Extract the [X, Y] coordinate from the center of the cell holding the provided text.  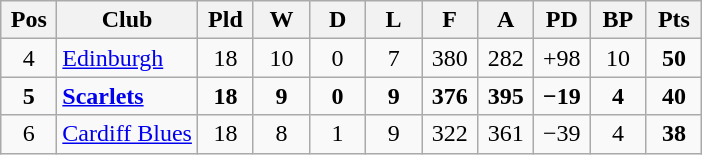
A [506, 20]
+98 [562, 58]
5 [29, 96]
PD [562, 20]
−39 [562, 134]
7 [394, 58]
395 [506, 96]
−19 [562, 96]
380 [450, 58]
8 [281, 134]
1 [338, 134]
Pos [29, 20]
Pts [674, 20]
W [281, 20]
38 [674, 134]
6 [29, 134]
361 [506, 134]
50 [674, 58]
Scarlets [128, 96]
D [338, 20]
F [450, 20]
L [394, 20]
282 [506, 58]
376 [450, 96]
BP [618, 20]
40 [674, 96]
Pld [225, 20]
Edinburgh [128, 58]
Club [128, 20]
Cardiff Blues [128, 134]
322 [450, 134]
